Locate the cell with the specified text and output its (X, Y) center coordinate. 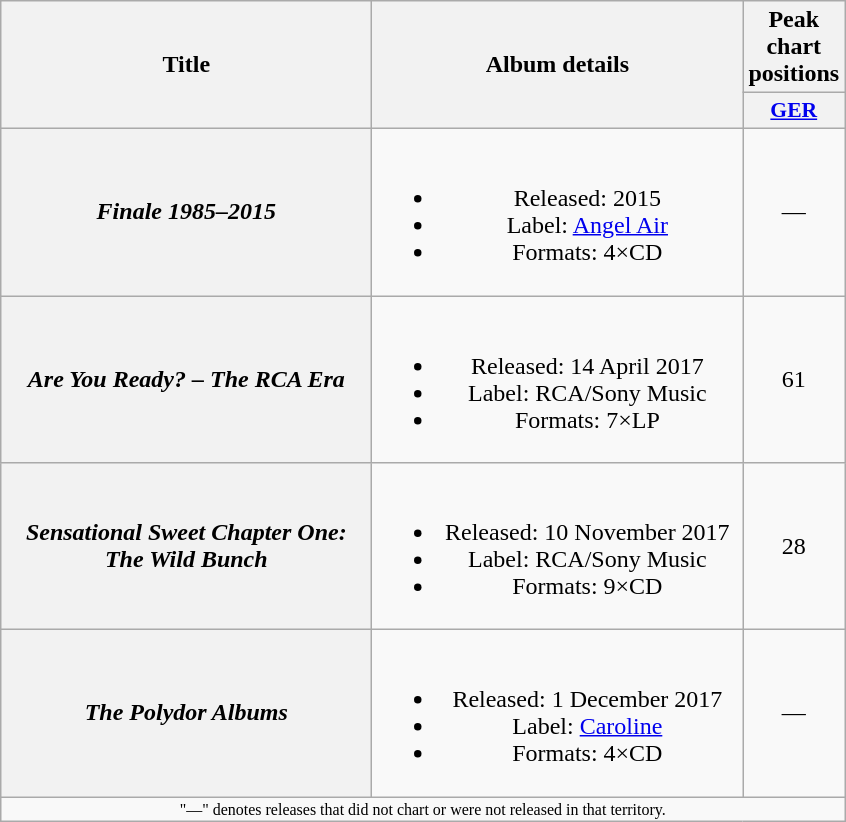
GER (794, 111)
The Polydor Albums (186, 714)
28 (794, 546)
Album details (558, 65)
Released: 1 December 2017Label: CarolineFormats: 4×CD (558, 714)
Are You Ready? – The RCA Era (186, 380)
Finale 1985–2015 (186, 212)
"—" denotes releases that did not chart or were not released in that territory. (423, 809)
Peak chart positions (794, 47)
Released: 10 November 2017Label: RCA/Sony MusicFormats: 9×CD (558, 546)
Title (186, 65)
61 (794, 380)
Sensational Sweet Chapter One: The Wild Bunch (186, 546)
Released: 14 April 2017Label: RCA/Sony MusicFormats: 7×LP (558, 380)
Released: 2015Label: Angel AirFormats: 4×CD (558, 212)
